Scan for the cell matching the given text and deliver its (x, y) coordinate at center. 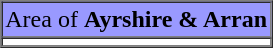
Area of Ayrshire & Arran (136, 20)
